Determine the (X, Y) coordinate at the center of the cell enclosing the given text.  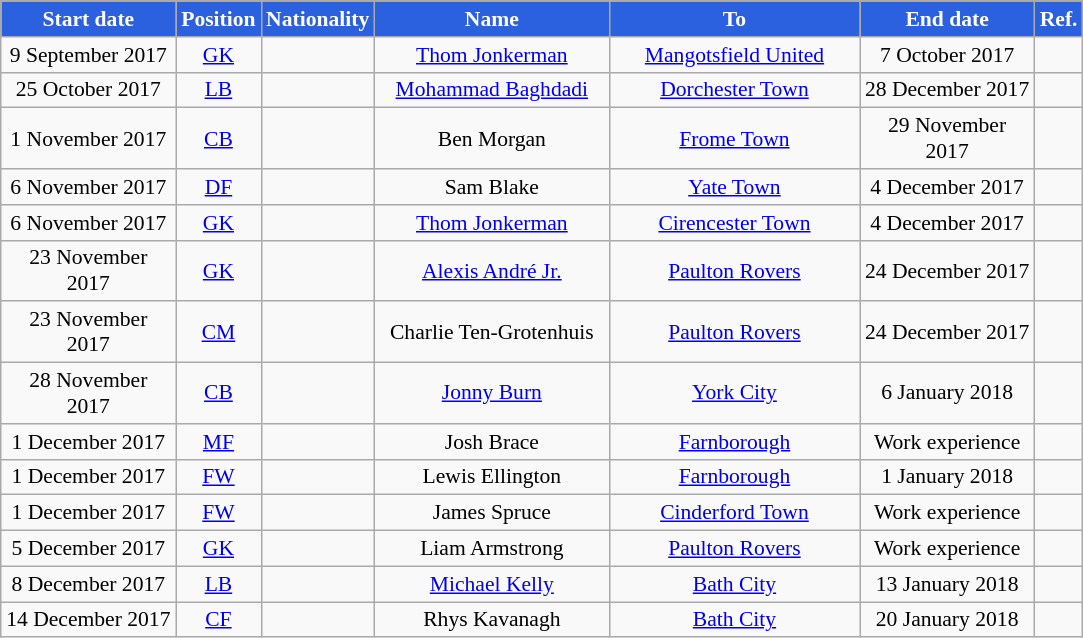
Cinderford Town (734, 513)
9 September 2017 (88, 55)
Ben Morgan (492, 138)
DF (218, 187)
28 December 2017 (948, 90)
29 November 2017 (948, 138)
Rhys Kavanagh (492, 620)
6 January 2018 (948, 394)
Cirencester Town (734, 223)
York City (734, 394)
Charlie Ten-Grotenhuis (492, 332)
James Spruce (492, 513)
Start date (88, 19)
20 January 2018 (948, 620)
25 October 2017 (88, 90)
Alexis André Jr. (492, 270)
End date (948, 19)
Yate Town (734, 187)
1 November 2017 (88, 138)
1 January 2018 (948, 477)
14 December 2017 (88, 620)
Mangotsfield United (734, 55)
Sam Blake (492, 187)
5 December 2017 (88, 549)
To (734, 19)
Jonny Burn (492, 394)
CF (218, 620)
7 October 2017 (948, 55)
Josh Brace (492, 442)
8 December 2017 (88, 584)
Liam Armstrong (492, 549)
Position (218, 19)
Ref. (1059, 19)
Frome Town (734, 138)
Mohammad Baghdadi (492, 90)
Nationality (318, 19)
Michael Kelly (492, 584)
13 January 2018 (948, 584)
Name (492, 19)
Dorchester Town (734, 90)
MF (218, 442)
CM (218, 332)
28 November 2017 (88, 394)
Lewis Ellington (492, 477)
